Pinpoint the cell where the given text exists, returning its (x, y) midpoint coordinate. 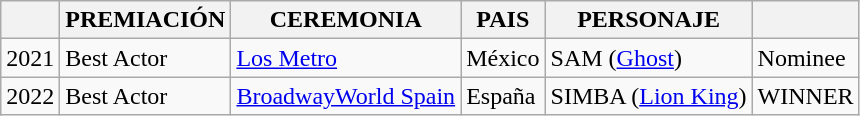
BroadwayWorld Spain (346, 96)
SAM (Ghost) (648, 58)
CEREMONIA (346, 20)
México (503, 58)
España (503, 96)
SIMBA (Lion King) (648, 96)
PREMIACIÓN (146, 20)
PERSONAJE (648, 20)
PAIS (503, 20)
Los Metro (346, 58)
2022 (30, 96)
2021 (30, 58)
WINNER (806, 96)
Nominee (806, 58)
